For the text-containing cell, return its midpoint in [x, y] coordinate format. 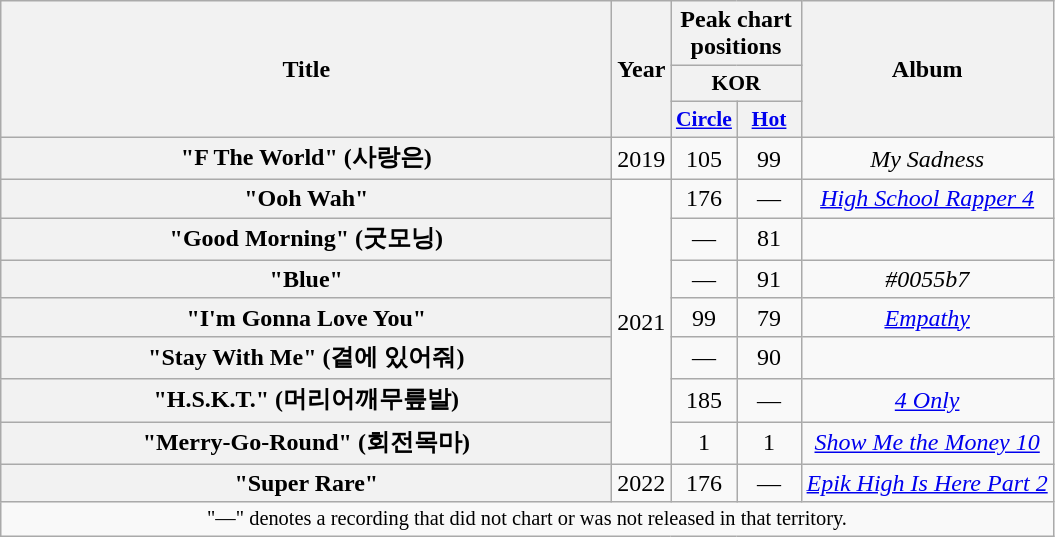
"Ooh Wah" [306, 199]
2022 [642, 483]
KOR [736, 84]
"Blue" [306, 279]
"—" denotes a recording that did not chart or was not released in that territory. [527, 519]
My Sadness [927, 158]
Peak chart positions [736, 34]
91 [769, 279]
79 [769, 317]
Show Me the Money 10 [927, 444]
"H.S.K.T." (머리어깨무릎발) [306, 400]
High School Rapper 4 [927, 199]
"Super Rare" [306, 483]
#0055b7 [927, 279]
"F The World" (사랑은) [306, 158]
Album [927, 69]
Circle [704, 119]
2021 [642, 322]
81 [769, 240]
"Good Morning" (굿모닝) [306, 240]
Empathy [927, 317]
4 Only [927, 400]
Hot [769, 119]
105 [704, 158]
"I'm Gonna Love You" [306, 317]
Year [642, 69]
"Stay With Me" (곁에 있어줘) [306, 358]
Epik High Is Here Part 2 [927, 483]
Title [306, 69]
"Merry-Go-Round" (회전목마) [306, 444]
2019 [642, 158]
185 [704, 400]
90 [769, 358]
